Provide the (X, Y) coordinate of the cell's center where the given text is located.  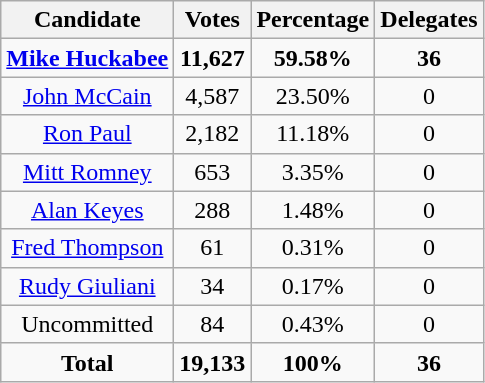
0.43% (313, 324)
Mike Huckabee (88, 58)
Uncommitted (88, 324)
Rudy Giuliani (88, 286)
Ron Paul (88, 134)
3.35% (313, 172)
4,587 (212, 96)
288 (212, 210)
Percentage (313, 20)
John McCain (88, 96)
1.48% (313, 210)
Total (88, 362)
59.58% (313, 58)
84 (212, 324)
653 (212, 172)
Candidate (88, 20)
0.17% (313, 286)
34 (212, 286)
Fred Thompson (88, 248)
Delegates (429, 20)
11,627 (212, 58)
100% (313, 362)
11.18% (313, 134)
Alan Keyes (88, 210)
19,133 (212, 362)
Mitt Romney (88, 172)
61 (212, 248)
Votes (212, 20)
23.50% (313, 96)
0.31% (313, 248)
2,182 (212, 134)
